Detect which cell encompasses the target text, then output its [X, Y] center coordinate. 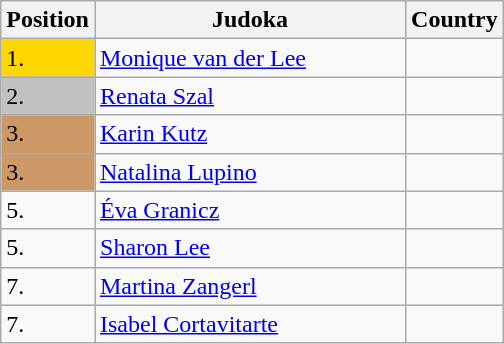
Monique van der Lee [250, 58]
Renata Szal [250, 96]
1. [48, 58]
Sharon Lee [250, 248]
Éva Granicz [250, 210]
Position [48, 20]
Martina Zangerl [250, 286]
Karin Kutz [250, 134]
Country [455, 20]
Judoka [250, 20]
Natalina Lupino [250, 172]
Isabel Cortavitarte [250, 324]
2. [48, 96]
